From the cell containing the given text, extract its center point as [X, Y] coordinate. 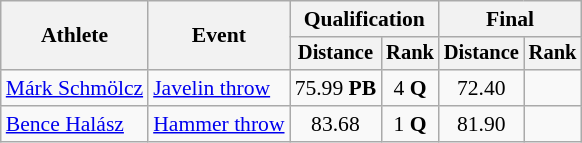
Hammer throw [218, 124]
Event [218, 36]
Márk Schmölcz [74, 88]
Final [510, 19]
Qualification [364, 19]
1 Q [410, 124]
72.40 [482, 88]
83.68 [336, 124]
Athlete [74, 36]
Bence Halász [74, 124]
Javelin throw [218, 88]
81.90 [482, 124]
75.99 PB [336, 88]
4 Q [410, 88]
